For the text-containing cell, return its midpoint in [X, Y] coordinate format. 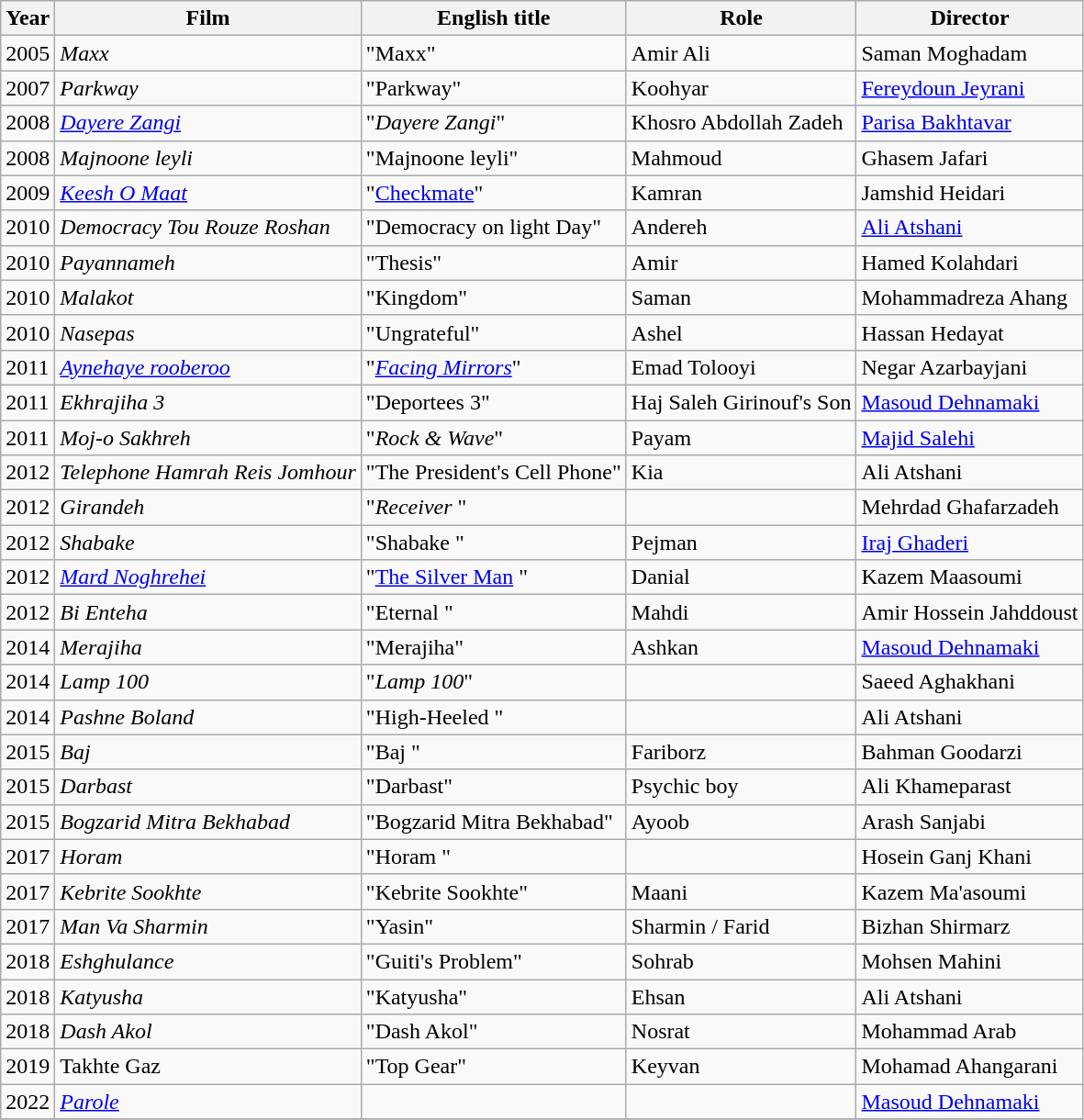
"Lamp 100" [494, 682]
Arash Sanjabi [969, 822]
Fariborz [742, 752]
Psychic boy [742, 787]
Hosein Ganj Khani [969, 857]
Jamshid Heidari [969, 193]
"High-Heeled " [494, 717]
Mard Noghrehei [207, 577]
Amir Hossein Jahddoust [969, 612]
Bi Enteha [207, 612]
Year [28, 18]
Amir [742, 263]
Dash Akol [207, 1032]
Mohammad Arab [969, 1032]
Amir Ali [742, 53]
Darbast [207, 787]
Kamran [742, 193]
"Merajiha" [494, 647]
Malakot [207, 297]
Man Va Sharmin [207, 926]
Nasepas [207, 332]
Danial [742, 577]
Negar Azarbayjani [969, 367]
Baj [207, 752]
Merajiha [207, 647]
Ashkan [742, 647]
"Top Gear" [494, 1067]
"The President's Cell Phone" [494, 473]
"Facing Mirrors" [494, 367]
Katyusha [207, 996]
"Maxx" [494, 53]
Horam [207, 857]
Parole [207, 1102]
2019 [28, 1067]
Mahdi [742, 612]
Maani [742, 891]
Majid Salehi [969, 438]
"Yasin" [494, 926]
Majnoone leyli [207, 158]
"Shabake " [494, 543]
2005 [28, 53]
Nosrat [742, 1032]
"Dash Akol" [494, 1032]
Lamp 100 [207, 682]
"Receiver " [494, 508]
"Thesis" [494, 263]
Andereh [742, 228]
Bahman Goodarzi [969, 752]
"Checkmate" [494, 193]
Ghasem Jafari [969, 158]
Saman [742, 297]
Mohammadreza Ahang [969, 297]
"Ungrateful" [494, 332]
Hassan Hedayat [969, 332]
Fereydoun Jeyrani [969, 88]
2007 [28, 88]
Koohyar [742, 88]
Iraj Ghaderi [969, 543]
"Eternal " [494, 612]
Saman Moghadam [969, 53]
"Bogzarid Mitra Bekhabad" [494, 822]
Kazem Maasoumi [969, 577]
"Majnoone leyli" [494, 158]
Moj-o Sakhreh [207, 438]
Parisa Bakhtavar [969, 123]
"Deportees 3" [494, 402]
"The Silver Man " [494, 577]
2009 [28, 193]
"Parkway" [494, 88]
Bogzarid Mitra Bekhabad [207, 822]
Mehrdad Ghafarzadeh [969, 508]
"Dayere Zangi" [494, 123]
Hamed Kolahdari [969, 263]
"Kebrite Sookhte" [494, 891]
Payam [742, 438]
Director [969, 18]
"Darbast" [494, 787]
Ayoob [742, 822]
Mohsen Mahini [969, 961]
Aynehaye rooberoo [207, 367]
Shabake [207, 543]
Ekhrajiha 3 [207, 402]
English title [494, 18]
Ehsan [742, 996]
Maxx [207, 53]
"Guiti's Problem" [494, 961]
Ashel [742, 332]
"Democracy on light Day" [494, 228]
Keyvan [742, 1067]
Pashne Boland [207, 717]
"Horam " [494, 857]
Eshghulance [207, 961]
Parkway [207, 88]
Bizhan Shirmarz [969, 926]
2022 [28, 1102]
Sohrab [742, 961]
Ali Khameparast [969, 787]
Takhte Gaz [207, 1067]
Democracy Tou Rouze Roshan [207, 228]
Dayere Zangi [207, 123]
Sharmin / Farid [742, 926]
Emad Tolooyi [742, 367]
Girandeh [207, 508]
Mohamad Ahangarani [969, 1067]
Pejman [742, 543]
Telephone Hamrah Reis Jomhour [207, 473]
"Kingdom" [494, 297]
Mahmoud [742, 158]
Kazem Ma'asoumi [969, 891]
"Baj " [494, 752]
Kebrite Sookhte [207, 891]
Film [207, 18]
Keesh O Maat [207, 193]
"Rock & Wave" [494, 438]
Role [742, 18]
Haj Saleh Girinouf's Son [742, 402]
Payannameh [207, 263]
Saeed Aghakhani [969, 682]
Kia [742, 473]
Khosro Abdollah Zadeh [742, 123]
"Katyusha" [494, 996]
